Scan for the cell matching the given text and deliver its [X, Y] coordinate at center. 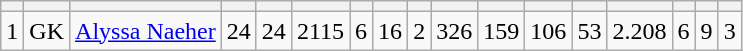
106 [548, 31]
2115 [320, 31]
1 [12, 31]
159 [502, 31]
2.208 [640, 31]
GK [47, 31]
2 [420, 31]
16 [390, 31]
3 [730, 31]
326 [454, 31]
9 [706, 31]
53 [590, 31]
Alyssa Naeher [146, 31]
